Search for the cell housing the specified text and yield its [X, Y] center coordinate. 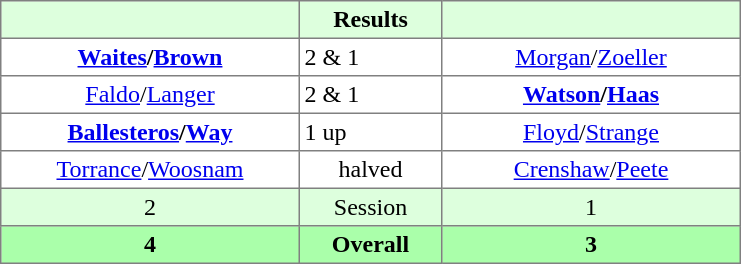
halved [370, 170]
Overall [370, 245]
4 [150, 245]
Session [370, 207]
Results [370, 20]
2 [150, 207]
Floyd/Strange [591, 132]
Waites/Brown [150, 57]
Morgan/Zoeller [591, 57]
Faldo/Langer [150, 95]
Watson/Haas [591, 95]
1 up [370, 132]
Ballesteros/Way [150, 132]
1 [591, 207]
Torrance/Woosnam [150, 170]
3 [591, 245]
Crenshaw/Peete [591, 170]
